From the cell containing the given text, extract its center point as [X, Y] coordinate. 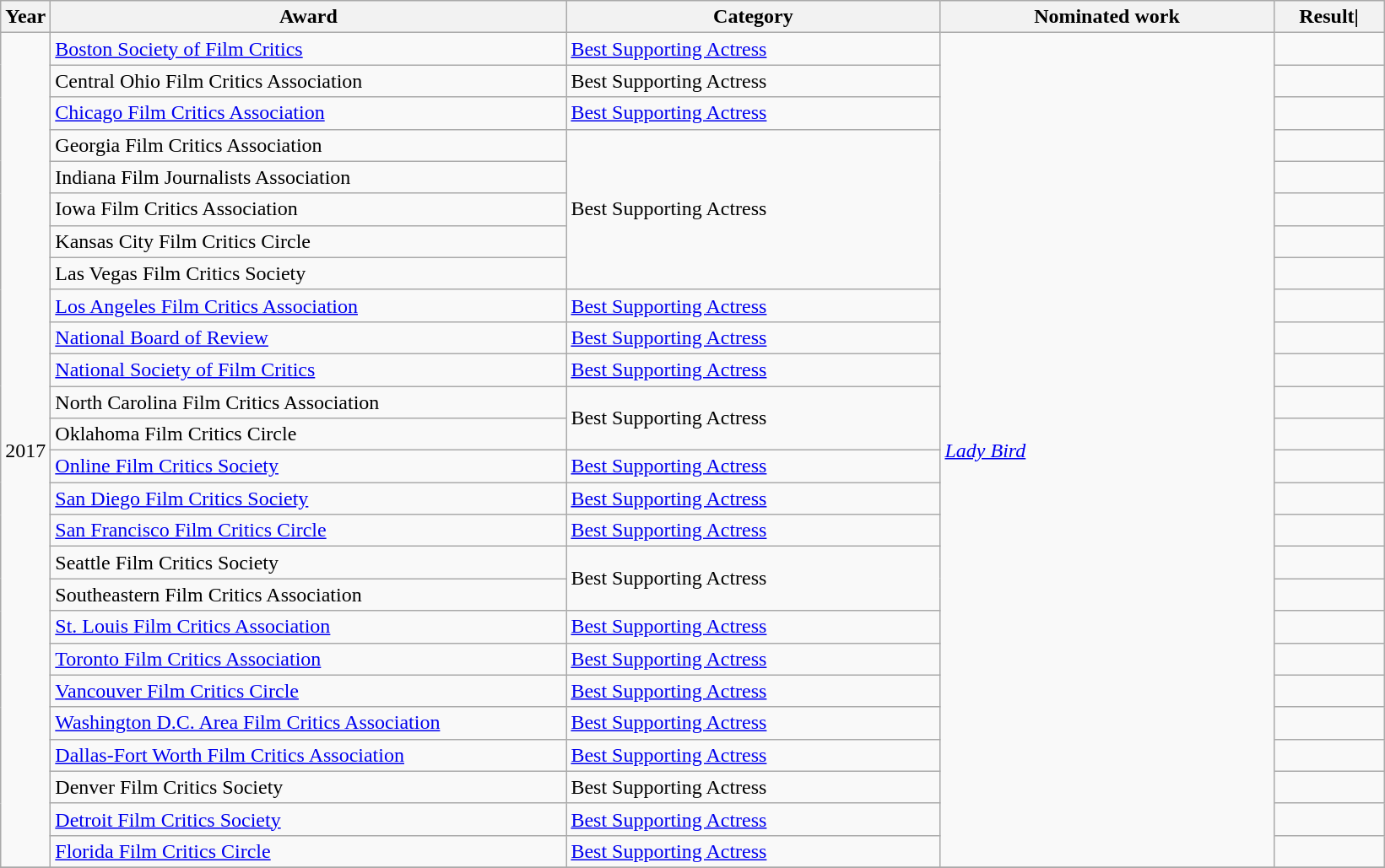
Washington D.C. Area Film Critics Association [309, 723]
Las Vegas Film Critics Society [309, 273]
St. Louis Film Critics Association [309, 627]
Los Angeles Film Critics Association [309, 305]
Seattle Film Critics Society [309, 563]
National Society of Film Critics [309, 369]
Vancouver Film Critics Circle [309, 691]
Lady Bird [1107, 450]
Central Ohio Film Critics Association [309, 81]
Oklahoma Film Critics Circle [309, 434]
Indiana Film Journalists Association [309, 177]
Boston Society of Film Critics [309, 49]
Category [753, 17]
San Diego Film Critics Society [309, 499]
Dallas-Fort Worth Film Critics Association [309, 755]
Result| [1328, 17]
Southeastern Film Critics Association [309, 595]
2017 [25, 450]
Iowa Film Critics Association [309, 209]
Denver Film Critics Society [309, 787]
Award [309, 17]
Georgia Film Critics Association [309, 145]
San Francisco Film Critics Circle [309, 531]
Online Film Critics Society [309, 466]
Kansas City Film Critics Circle [309, 241]
Florida Film Critics Circle [309, 851]
Toronto Film Critics Association [309, 659]
Chicago Film Critics Association [309, 113]
North Carolina Film Critics Association [309, 402]
Year [25, 17]
Detroit Film Critics Society [309, 819]
National Board of Review [309, 337]
Nominated work [1107, 17]
